Scan for the cell matching the given text and deliver its [x, y] coordinate at center. 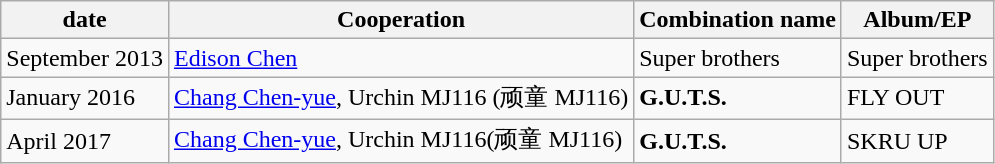
Chang Chen-yue, Urchin MJ116 (顽童 MJ116) [400, 98]
January 2016 [85, 98]
FLY OUT [917, 98]
Album/EP [917, 20]
Edison Chen [400, 58]
SKRU UP [917, 140]
Chang Chen-yue, Urchin MJ116(顽童 MJ116) [400, 140]
date [85, 20]
April 2017 [85, 140]
Cooperation [400, 20]
September 2013 [85, 58]
Combination name [738, 20]
